Locate the cell with the specified text and output its (X, Y) center coordinate. 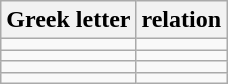
relation (182, 20)
Greek letter (68, 20)
